Locate the cell with the specified text and output its (X, Y) center coordinate. 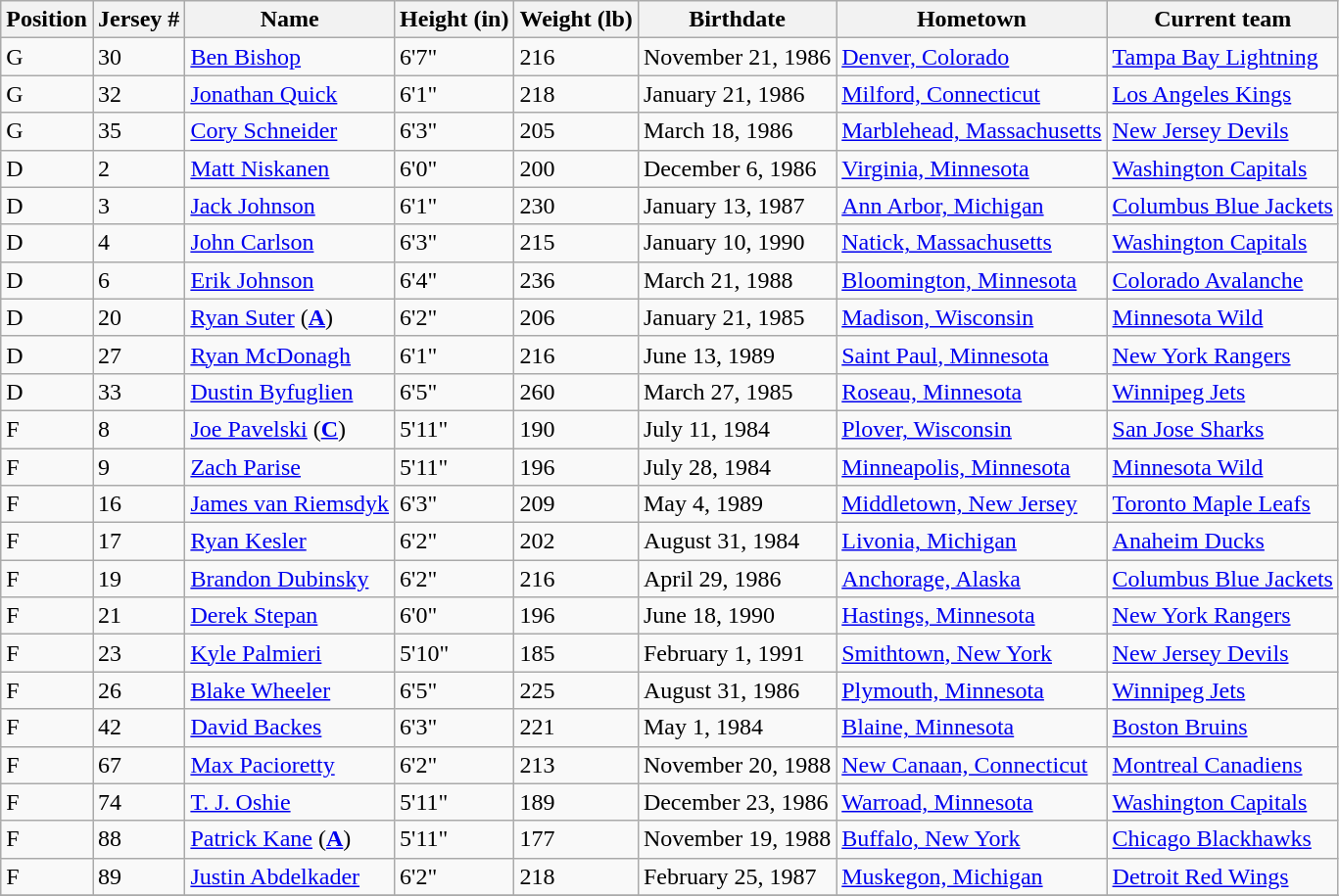
James van Riemsdyk (290, 504)
Jack Johnson (290, 206)
November 21, 1986 (737, 57)
May 4, 1989 (737, 504)
David Backes (290, 728)
Natick, Massachusetts (972, 243)
230 (576, 206)
Toronto Maple Leafs (1222, 504)
67 (138, 765)
Name (290, 20)
Blake Wheeler (290, 690)
Plymouth, Minnesota (972, 690)
Warroad, Minnesota (972, 802)
2 (138, 168)
32 (138, 94)
Livonia, Michigan (972, 542)
Plover, Wisconsin (972, 429)
17 (138, 542)
89 (138, 876)
Smithtown, New York (972, 653)
42 (138, 728)
August 31, 1986 (737, 690)
January 13, 1987 (737, 206)
Los Angeles Kings (1222, 94)
74 (138, 802)
213 (576, 765)
July 28, 1984 (737, 467)
Ann Arbor, Michigan (972, 206)
January 10, 1990 (737, 243)
May 1, 1984 (737, 728)
Anchorage, Alaska (972, 579)
Ben Bishop (290, 57)
209 (576, 504)
Max Pacioretty (290, 765)
Tampa Bay Lightning (1222, 57)
Ryan Suter (A) (290, 317)
Patrick Kane (A) (290, 839)
March 27, 1985 (737, 392)
April 29, 1986 (737, 579)
Position (47, 20)
January 21, 1986 (737, 94)
Justin Abdelkader (290, 876)
177 (576, 839)
Buffalo, New York (972, 839)
Hastings, Minnesota (972, 616)
189 (576, 802)
Erik Johnson (290, 280)
33 (138, 392)
23 (138, 653)
225 (576, 690)
August 31, 1984 (737, 542)
New Canaan, Connecticut (972, 765)
206 (576, 317)
Denver, Colorado (972, 57)
Madison, Wisconsin (972, 317)
20 (138, 317)
Brandon Dubinsky (290, 579)
Blaine, Minnesota (972, 728)
16 (138, 504)
Middletown, New Jersey (972, 504)
Zach Parise (290, 467)
21 (138, 616)
Detroit Red Wings (1222, 876)
Ryan Kesler (290, 542)
Boston Bruins (1222, 728)
Jersey # (138, 20)
January 21, 1985 (737, 317)
T. J. Oshie (290, 802)
Anaheim Ducks (1222, 542)
9 (138, 467)
185 (576, 653)
March 18, 1986 (737, 131)
Roseau, Minnesota (972, 392)
San Jose Sharks (1222, 429)
Muskegon, Michigan (972, 876)
260 (576, 392)
Current team (1222, 20)
236 (576, 280)
30 (138, 57)
Dustin Byfuglien (290, 392)
Jonathan Quick (290, 94)
Weight (lb) (576, 20)
December 23, 1986 (737, 802)
215 (576, 243)
8 (138, 429)
John Carlson (290, 243)
27 (138, 354)
Saint Paul, Minnesota (972, 354)
Bloomington, Minnesota (972, 280)
Ryan McDonagh (290, 354)
Chicago Blackhawks (1222, 839)
6'7" (454, 57)
Matt Niskanen (290, 168)
221 (576, 728)
February 25, 1987 (737, 876)
5'10" (454, 653)
Marblehead, Massachusetts (972, 131)
6 (138, 280)
200 (576, 168)
Birthdate (737, 20)
November 19, 1988 (737, 839)
35 (138, 131)
Height (in) (454, 20)
26 (138, 690)
July 11, 1984 (737, 429)
November 20, 1988 (737, 765)
4 (138, 243)
June 18, 1990 (737, 616)
Derek Stepan (290, 616)
19 (138, 579)
202 (576, 542)
88 (138, 839)
205 (576, 131)
Hometown (972, 20)
June 13, 1989 (737, 354)
3 (138, 206)
February 1, 1991 (737, 653)
Joe Pavelski (C) (290, 429)
Minneapolis, Minnesota (972, 467)
Virginia, Minnesota (972, 168)
Montreal Canadiens (1222, 765)
December 6, 1986 (737, 168)
6'4" (454, 280)
190 (576, 429)
Cory Schneider (290, 131)
Milford, Connecticut (972, 94)
Colorado Avalanche (1222, 280)
Kyle Palmieri (290, 653)
March 21, 1988 (737, 280)
